Output the [X, Y] coordinate of the center of the cell containing the given text.  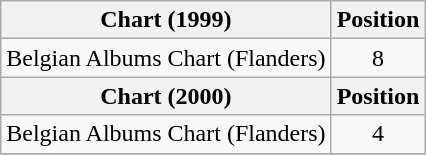
4 [378, 134]
Chart (1999) [166, 20]
8 [378, 58]
Chart (2000) [166, 96]
